Provide the (X, Y) coordinate of the cell's center where the given text is located.  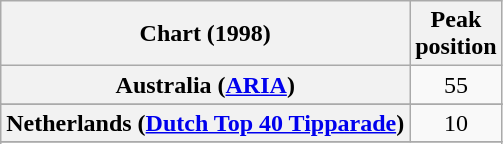
Netherlands (Dutch Top 40 Tipparade) (206, 123)
10 (456, 123)
Chart (1998) (206, 34)
55 (456, 85)
Australia (ARIA) (206, 85)
Peakposition (456, 34)
